Find where the given text appears and provide that cell's center as (X, Y) coordinate. 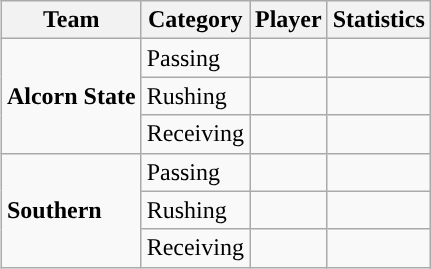
Statistics (378, 20)
Alcorn State (71, 96)
Southern (71, 210)
Team (71, 20)
Player (289, 20)
Category (195, 20)
